Output the (x, y) coordinate of the center of the cell containing the given text.  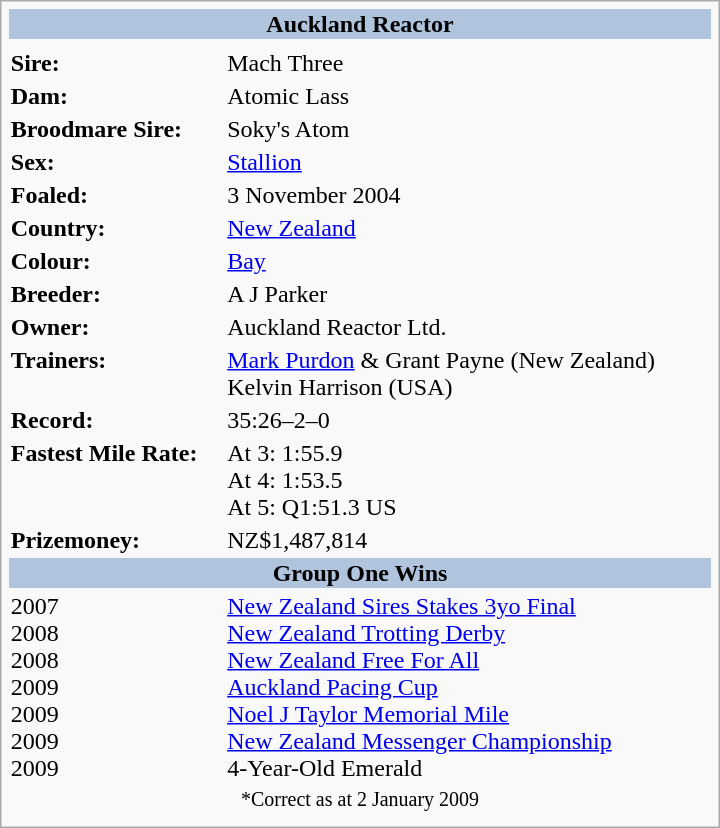
35:26–2–0 (468, 420)
Atomic Lass (468, 96)
2007200820082009200920092009 (116, 687)
Trainers: (116, 374)
Country: (116, 228)
*Correct as at 2 January 2009 (360, 800)
Dam: (116, 96)
NZ$1,487,814 (468, 540)
Bay (468, 261)
Broodmare Sire: (116, 129)
Record: (116, 420)
At 3: 1:55.9At 4: 1:53.5At 5: Q1:51.3 US (468, 480)
Auckland Reactor (360, 24)
Soky's Atom (468, 129)
Stallion (468, 162)
Mark Purdon & Grant Payne (New Zealand)Kelvin Harrison (USA) (468, 374)
Fastest Mile Rate: (116, 480)
Group One Wins (360, 573)
Owner: (116, 327)
3 November 2004 (468, 195)
Foaled: (116, 195)
Sex: (116, 162)
Sire: (116, 63)
Colour: (116, 261)
Prizemoney: (116, 540)
Auckland Reactor Ltd. (468, 327)
Breeder: (116, 294)
A J Parker (468, 294)
New Zealand (468, 228)
Mach Three (468, 63)
